Provide the (X, Y) coordinate of the cell's center where the given text is located.  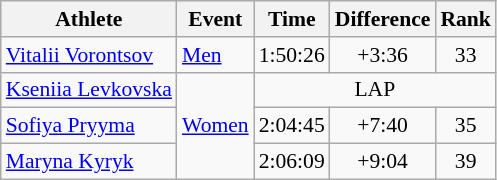
35 (466, 126)
39 (466, 162)
1:50:26 (292, 55)
Time (292, 19)
Men (216, 55)
LAP (375, 90)
33 (466, 55)
Vitalii Vorontsov (89, 55)
+3:36 (383, 55)
Sofiya Pryyma (89, 126)
+7:40 (383, 126)
+9:04 (383, 162)
Women (216, 126)
Maryna Kyryk (89, 162)
2:06:09 (292, 162)
Rank (466, 19)
Event (216, 19)
Kseniia Levkovska (89, 90)
Difference (383, 19)
2:04:45 (292, 126)
Athlete (89, 19)
